Scan for the cell matching the given text and deliver its (x, y) coordinate at center. 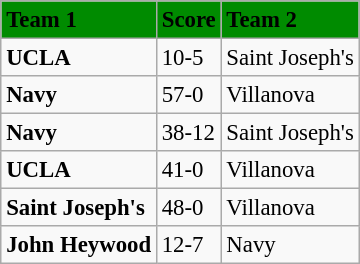
12-7 (188, 245)
John Heywood (79, 245)
41-0 (188, 170)
38-12 (188, 133)
48-0 (188, 208)
10-5 (188, 57)
Team 2 (290, 20)
Team 1 (79, 20)
57-0 (188, 95)
Score (188, 20)
